Search for the cell housing the specified text and yield its (x, y) center coordinate. 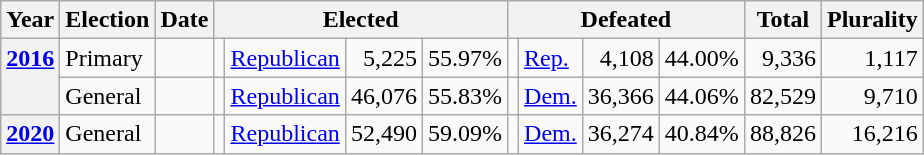
9,336 (782, 58)
40.84% (702, 134)
Elected (361, 20)
Plurality (872, 20)
59.09% (464, 134)
88,826 (782, 134)
55.83% (464, 96)
2016 (30, 77)
46,076 (384, 96)
Rep. (551, 58)
52,490 (384, 134)
Year (30, 20)
4,108 (620, 58)
55.97% (464, 58)
Date (184, 20)
16,216 (872, 134)
36,274 (620, 134)
Total (782, 20)
36,366 (620, 96)
2020 (30, 134)
Primary (108, 58)
44.06% (702, 96)
Election (108, 20)
Defeated (626, 20)
82,529 (782, 96)
1,117 (872, 58)
44.00% (702, 58)
9,710 (872, 96)
5,225 (384, 58)
